Determine the (X, Y) coordinate at the center of the cell enclosing the given text.  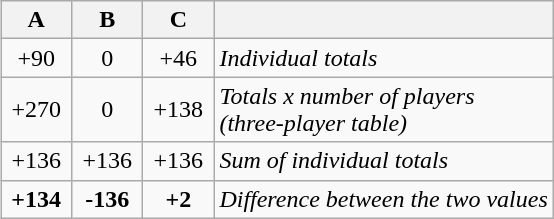
A (36, 20)
+134 (36, 199)
C (178, 20)
-136 (108, 199)
Totals x number of players(three-player table) (384, 110)
+138 (178, 110)
Difference between the two values (384, 199)
Sum of individual totals (384, 161)
+90 (36, 58)
+46 (178, 58)
+2 (178, 199)
B (108, 20)
+270 (36, 110)
Individual totals (384, 58)
